Output the (x, y) coordinate of the center of the cell containing the given text.  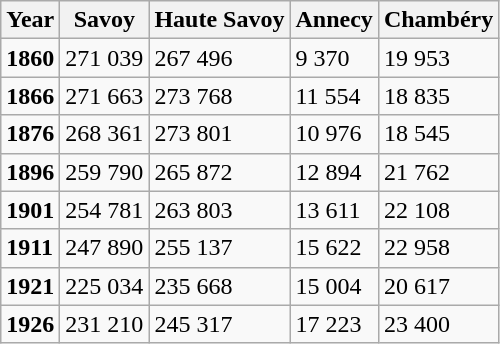
254 781 (104, 210)
19 953 (438, 58)
271 039 (104, 58)
22 958 (438, 248)
247 890 (104, 248)
1911 (30, 248)
21 762 (438, 172)
17 223 (334, 324)
231 210 (104, 324)
9 370 (334, 58)
Chambéry (438, 20)
225 034 (104, 286)
1921 (30, 286)
Year (30, 20)
18 545 (438, 134)
1860 (30, 58)
273 768 (220, 96)
12 894 (334, 172)
255 137 (220, 248)
Savoy (104, 20)
15 622 (334, 248)
20 617 (438, 286)
11 554 (334, 96)
22 108 (438, 210)
1876 (30, 134)
15 004 (334, 286)
271 663 (104, 96)
1896 (30, 172)
Annecy (334, 20)
259 790 (104, 172)
18 835 (438, 96)
273 801 (220, 134)
245 317 (220, 324)
10 976 (334, 134)
267 496 (220, 58)
268 361 (104, 134)
263 803 (220, 210)
1926 (30, 324)
Haute Savoy (220, 20)
1866 (30, 96)
23 400 (438, 324)
265 872 (220, 172)
235 668 (220, 286)
13 611 (334, 210)
1901 (30, 210)
